Capture the cell that displays the provided text and extract its [X, Y] central coordinate. 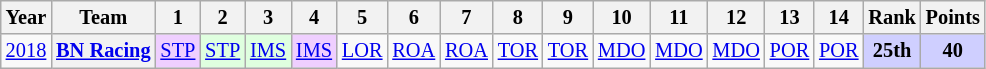
40 [953, 51]
25th [892, 51]
Year [26, 17]
Points [953, 17]
BN Racing [103, 51]
14 [838, 17]
2018 [26, 51]
11 [678, 17]
Rank [892, 17]
9 [568, 17]
8 [518, 17]
10 [622, 17]
12 [736, 17]
2 [222, 17]
5 [362, 17]
13 [790, 17]
7 [466, 17]
1 [178, 17]
LOR [362, 51]
4 [314, 17]
Team [103, 17]
6 [414, 17]
3 [268, 17]
